Return (X, Y) of the center of cell containing provided text 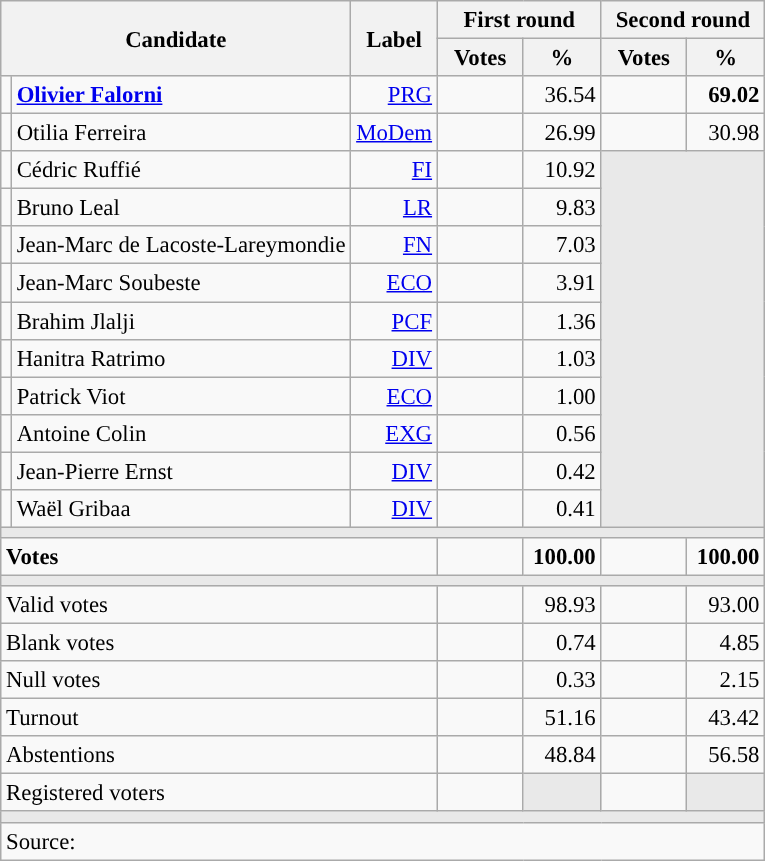
3.91 (562, 283)
Waël Gribaa (180, 509)
Source: (383, 841)
0.33 (562, 680)
0.74 (562, 643)
Bruno Leal (180, 208)
LR (394, 208)
EXG (394, 433)
1.00 (562, 396)
43.42 (726, 718)
26.99 (562, 133)
Second round (683, 20)
Jean-Marc de Lacoste-Lareymondie (180, 245)
Candidate (176, 38)
Hanitra Ratrimo (180, 358)
Null votes (220, 680)
1.03 (562, 358)
Patrick Viot (180, 396)
FI (394, 170)
0.41 (562, 509)
Jean-Pierre Ernst (180, 471)
10.92 (562, 170)
98.93 (562, 605)
0.56 (562, 433)
1.36 (562, 321)
30.98 (726, 133)
7.03 (562, 245)
Jean-Marc Soubeste (180, 283)
PCF (394, 321)
93.00 (726, 605)
FN (394, 245)
PRG (394, 95)
Turnout (220, 718)
9.83 (562, 208)
Registered voters (220, 793)
48.84 (562, 755)
69.02 (726, 95)
Olivier Falorni (180, 95)
4.85 (726, 643)
Antoine Colin (180, 433)
MoDem (394, 133)
56.58 (726, 755)
51.16 (562, 718)
Valid votes (220, 605)
2.15 (726, 680)
First round (519, 20)
Cédric Ruffié (180, 170)
0.42 (562, 471)
Label (394, 38)
Blank votes (220, 643)
36.54 (562, 95)
Otilia Ferreira (180, 133)
Brahim Jlalji (180, 321)
Abstentions (220, 755)
